Extract the [x, y] coordinate from the center of the cell holding the provided text.  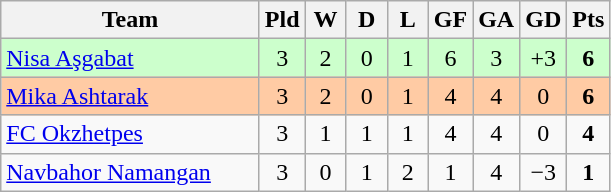
Pts [588, 20]
+3 [544, 58]
−3 [544, 172]
W [326, 20]
L [408, 20]
Pld [282, 20]
GF [450, 20]
GD [544, 20]
Mika Ashtarak [130, 96]
GA [496, 20]
Team [130, 20]
FC Okzhetpes [130, 134]
D [366, 20]
Nisa Aşgabat [130, 58]
Navbahor Namangan [130, 172]
